Find where the given text appears and provide that cell's center as [X, Y] coordinate. 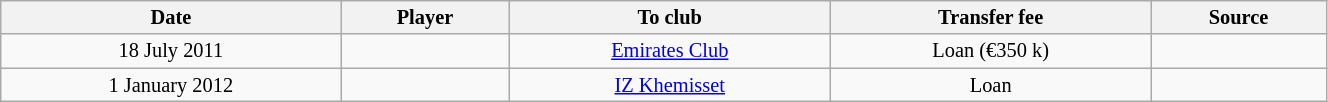
Source [1239, 17]
Transfer fee [991, 17]
Player [425, 17]
Date [171, 17]
IZ Khemisset [670, 85]
Emirates Club [670, 51]
To club [670, 17]
1 January 2012 [171, 85]
Loan (€350 k) [991, 51]
Loan [991, 85]
18 July 2011 [171, 51]
